Capture the cell that displays the provided text and extract its [x, y] central coordinate. 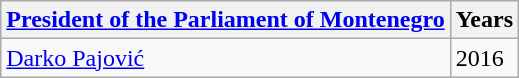
Years [484, 20]
2016 [484, 58]
Darko Pajović [226, 58]
President of the Parliament of Montenegro [226, 20]
